Determine the [x, y] coordinate at the center of the cell enclosing the given text.  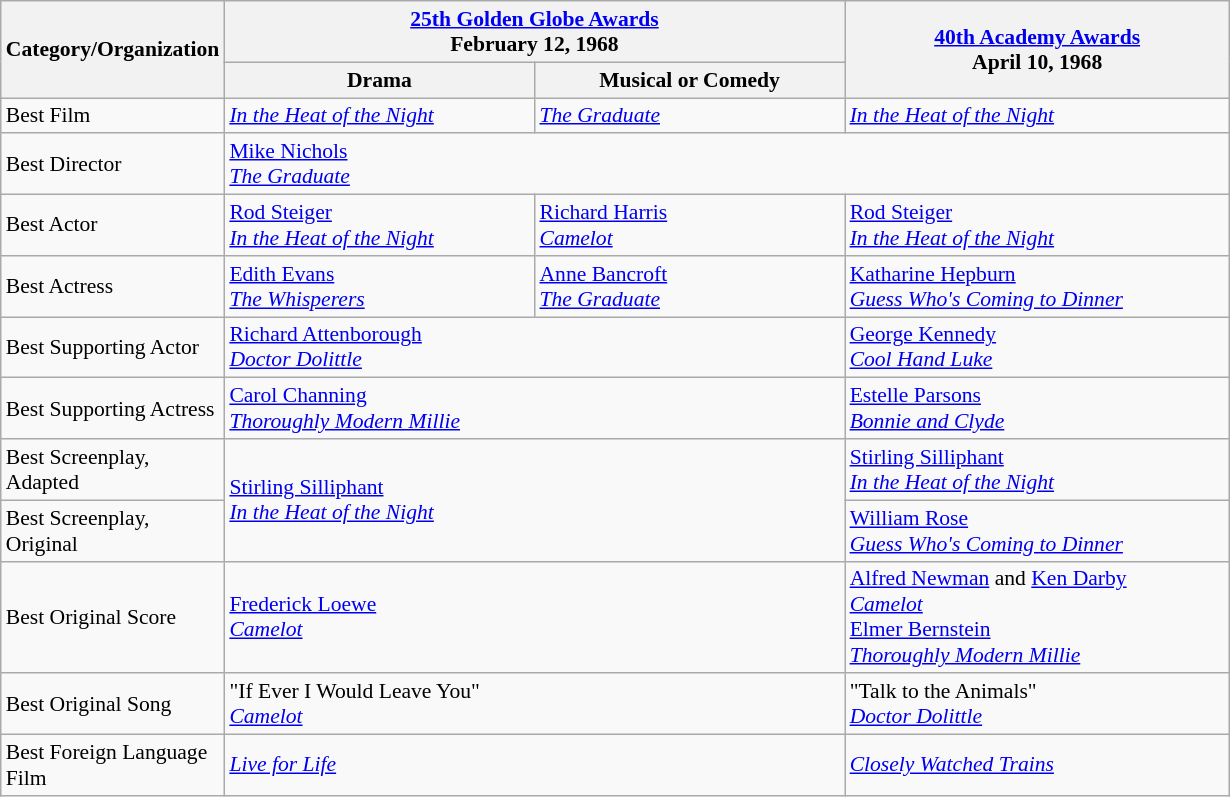
Best Supporting Actor [113, 348]
Closely Watched Trains [1038, 766]
Alfred Newman and Ken DarbyCamelotElmer BernsteinThoroughly Modern Millie [1038, 617]
Best Screenplay, Adapted [113, 470]
Best Screenplay, Original [113, 530]
Live for Life [534, 766]
Best Foreign Language Film [113, 766]
"If Ever I Would Leave You"Camelot [534, 704]
Best Director [113, 164]
Frederick LoeweCamelot [534, 617]
Best Film [113, 116]
Best Original Score [113, 617]
The Graduate [689, 116]
Best Actress [113, 286]
Best Supporting Actress [113, 408]
25th Golden Globe AwardsFebruary 12, 1968 [534, 32]
Best Original Song [113, 704]
George KennedyCool Hand Luke [1038, 348]
Carol ChanningThoroughly Modern Millie [534, 408]
Katharine HepburnGuess Who's Coming to Dinner [1038, 286]
Richard HarrisCamelot [689, 226]
Edith EvansThe Whisperers [379, 286]
Richard AttenboroughDoctor Dolittle [534, 348]
Musical or Comedy [689, 80]
Drama [379, 80]
William RoseGuess Who's Coming to Dinner [1038, 530]
Mike NicholsThe Graduate [726, 164]
Anne BancroftThe Graduate [689, 286]
Estelle ParsonsBonnie and Clyde [1038, 408]
40th Academy AwardsApril 10, 1968 [1038, 50]
"Talk to the Animals"Doctor Dolittle [1038, 704]
Category/Organization [113, 50]
Best Actor [113, 226]
